From the cell containing the given text, extract its center point as [x, y] coordinate. 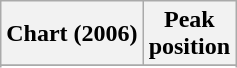
Chart (2006) [72, 34]
Peakposition [189, 34]
